Detect which cell encompasses the target text, then output its [x, y] center coordinate. 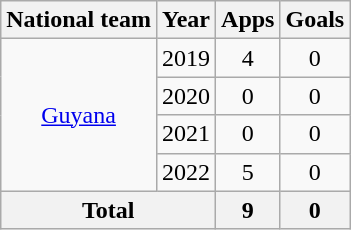
2020 [186, 96]
Year [186, 20]
5 [248, 172]
Guyana [79, 115]
National team [79, 20]
4 [248, 58]
Apps [248, 20]
Total [108, 210]
2021 [186, 134]
2022 [186, 172]
9 [248, 210]
2019 [186, 58]
Goals [315, 20]
